Return (x, y) of the center of cell containing provided text 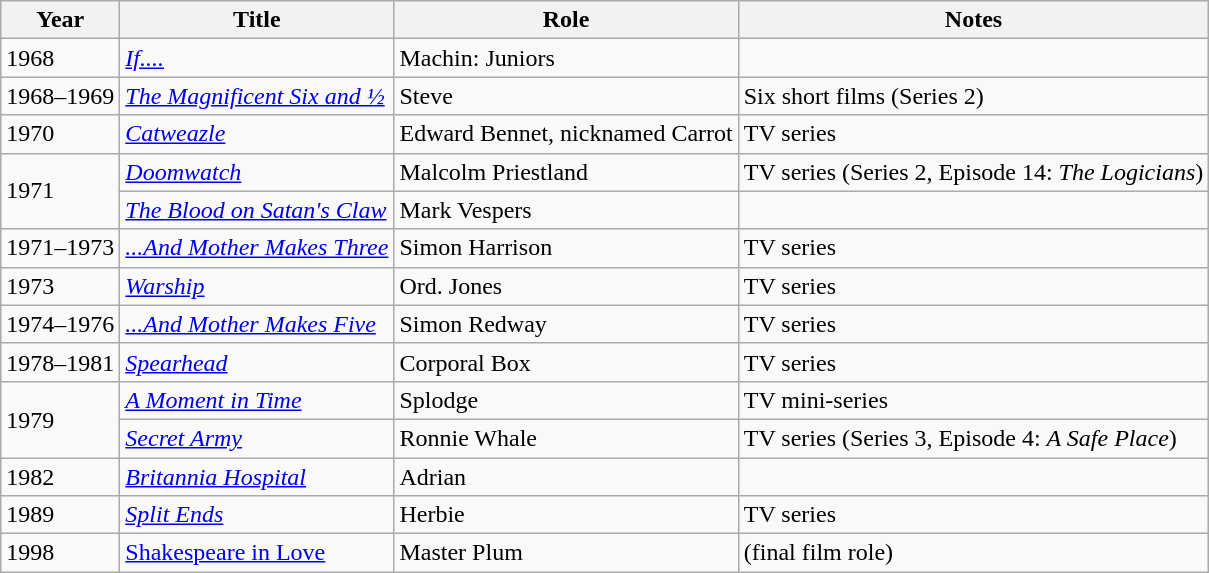
(final film role) (974, 553)
...And Mother Makes Five (257, 324)
Year (60, 20)
Secret Army (257, 438)
1971 (60, 191)
1968 (60, 58)
Simon Harrison (566, 248)
Mark Vespers (566, 210)
Spearhead (257, 362)
1982 (60, 477)
Title (257, 20)
TV series (Series 2, Episode 14: The Logicians) (974, 172)
The Magnificent Six and ½ (257, 96)
The Blood on Satan's Claw (257, 210)
1974–1976 (60, 324)
Ord. Jones (566, 286)
Doomwatch (257, 172)
Split Ends (257, 515)
1968–1969 (60, 96)
1989 (60, 515)
Britannia Hospital (257, 477)
Master Plum (566, 553)
1973 (60, 286)
Splodge (566, 400)
TV series (Series 3, Episode 4: A Safe Place) (974, 438)
If.... (257, 58)
Six short films (Series 2) (974, 96)
Role (566, 20)
TV mini-series (974, 400)
1998 (60, 553)
1978–1981 (60, 362)
Catweazle (257, 134)
Simon Redway (566, 324)
Steve (566, 96)
A Moment in Time (257, 400)
Corporal Box (566, 362)
Adrian (566, 477)
1971–1973 (60, 248)
1970 (60, 134)
Edward Bennet, nicknamed Carrot (566, 134)
Herbie (566, 515)
Malcolm Priestland (566, 172)
Ronnie Whale (566, 438)
...And Mother Makes Three (257, 248)
Machin: Juniors (566, 58)
Shakespeare in Love (257, 553)
1979 (60, 419)
Notes (974, 20)
Warship (257, 286)
